Pinpoint the cell where the given text exists, returning its [X, Y] midpoint coordinate. 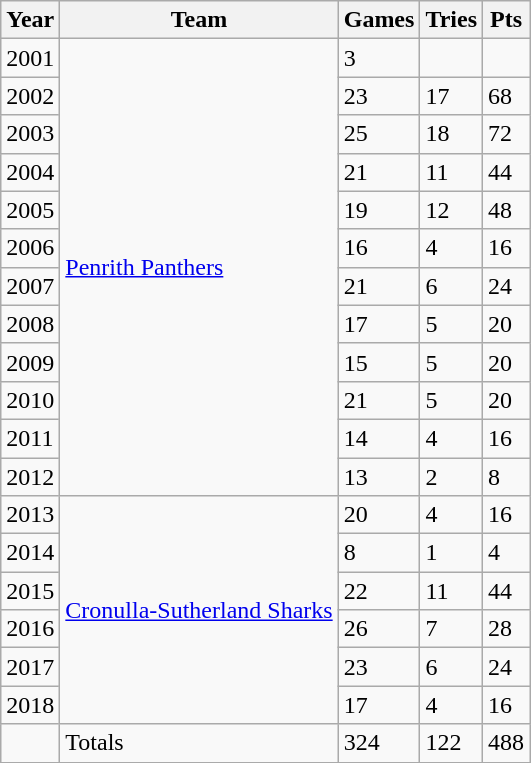
2003 [30, 134]
28 [506, 629]
2008 [30, 324]
Penrith Panthers [199, 268]
26 [379, 629]
Pts [506, 20]
22 [379, 591]
2012 [30, 477]
2016 [30, 629]
18 [452, 134]
2013 [30, 515]
2017 [30, 667]
2014 [30, 553]
12 [452, 210]
2011 [30, 438]
19 [379, 210]
2004 [30, 172]
72 [506, 134]
1 [452, 553]
2018 [30, 705]
25 [379, 134]
2007 [30, 286]
Totals [199, 743]
2009 [30, 362]
Cronulla-Sutherland Sharks [199, 610]
122 [452, 743]
Tries [452, 20]
Team [199, 20]
Games [379, 20]
2001 [30, 58]
2006 [30, 248]
2002 [30, 96]
48 [506, 210]
14 [379, 438]
488 [506, 743]
13 [379, 477]
2 [452, 477]
2015 [30, 591]
2005 [30, 210]
15 [379, 362]
324 [379, 743]
2010 [30, 400]
Year [30, 20]
7 [452, 629]
3 [379, 58]
68 [506, 96]
